Return [X, Y] of the center of cell containing provided text 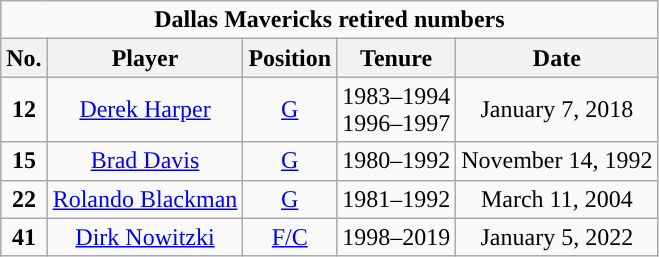
41 [24, 237]
15 [24, 161]
No. [24, 58]
March 11, 2004 [557, 199]
Date [557, 58]
1981–1992 [396, 199]
1998–2019 [396, 237]
Tenure [396, 58]
Dallas Mavericks retired numbers [330, 20]
1983–19941996–1997 [396, 110]
November 14, 1992 [557, 161]
January 5, 2022 [557, 237]
January 7, 2018 [557, 110]
1980–1992 [396, 161]
Brad Davis [145, 161]
Rolando Blackman [145, 199]
Position [290, 58]
12 [24, 110]
22 [24, 199]
Derek Harper [145, 110]
Dirk Nowitzki [145, 237]
Player [145, 58]
F/C [290, 237]
